Return [x, y] of the center of cell containing provided text 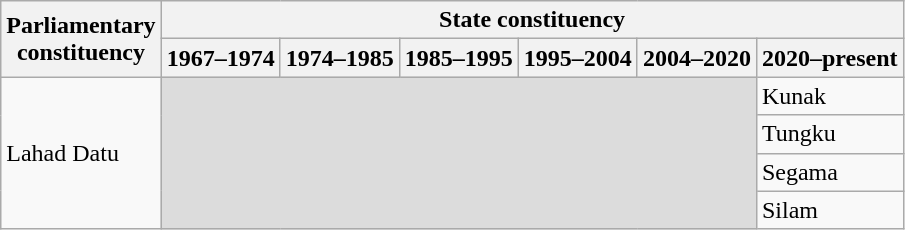
Silam [830, 210]
1967–1974 [220, 58]
Kunak [830, 96]
Parliamentaryconstituency [81, 39]
1995–2004 [578, 58]
1985–1995 [458, 58]
2020–present [830, 58]
State constituency [532, 20]
Segama [830, 172]
1974–1985 [340, 58]
Tungku [830, 134]
2004–2020 [696, 58]
Lahad Datu [81, 153]
